Provide the [x, y] coordinate of the cell's center where the given text is located.  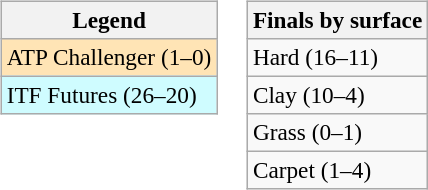
Hard (16–11) [337, 57]
Clay (10–4) [337, 95]
ATP Challenger (1–0) [108, 57]
Legend [108, 20]
Carpet (1–4) [337, 171]
Grass (0–1) [337, 133]
ITF Futures (26–20) [108, 95]
Finals by surface [337, 20]
